Extract the (X, Y) coordinate from the center of the cell holding the provided text.  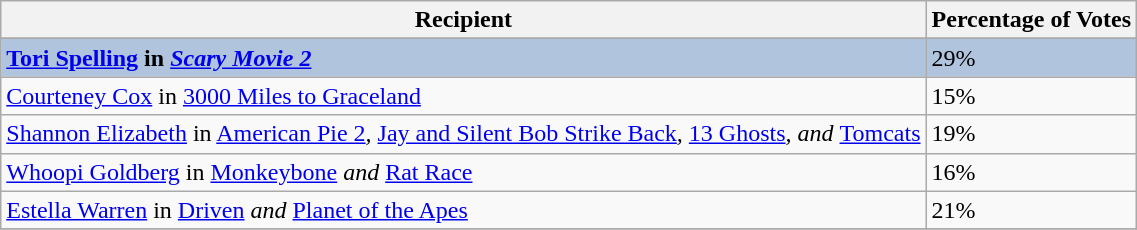
Percentage of Votes (1032, 20)
Tori Spelling in Scary Movie 2 (464, 58)
Recipient (464, 20)
Courteney Cox in 3000 Miles to Graceland (464, 96)
Estella Warren in Driven and Planet of the Apes (464, 210)
15% (1032, 96)
16% (1032, 172)
Whoopi Goldberg in Monkeybone and Rat Race (464, 172)
21% (1032, 210)
19% (1032, 134)
Shannon Elizabeth in American Pie 2, Jay and Silent Bob Strike Back, 13 Ghosts, and Tomcats (464, 134)
29% (1032, 58)
